Output the (x, y) coordinate of the center of the cell containing the given text.  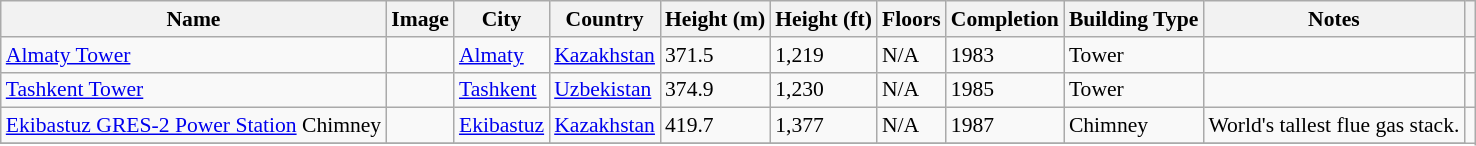
Completion (1005, 19)
Chimney (1134, 126)
Country (604, 19)
Height (ft) (824, 19)
Ekibastuz (502, 126)
Tashkent (502, 90)
Uzbekistan (604, 90)
1987 (1005, 126)
Height (m) (715, 19)
Name (194, 19)
Floors (912, 19)
Image (420, 19)
1,230 (824, 90)
374.9 (715, 90)
Almaty Tower (194, 55)
419.7 (715, 126)
Almaty (502, 55)
City (502, 19)
World's tallest flue gas stack. (1334, 126)
Tashkent Tower (194, 90)
Ekibastuz GRES-2 Power Station Chimney (194, 126)
371.5 (715, 55)
Notes (1334, 19)
1,377 (824, 126)
1983 (1005, 55)
Building Type (1134, 19)
1,219 (824, 55)
1985 (1005, 90)
